Find where the given text appears and provide that cell's center as (x, y) coordinate. 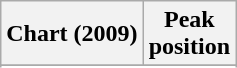
Peakposition (189, 34)
Chart (2009) (72, 34)
